Scan for the cell matching the given text and deliver its (x, y) coordinate at center. 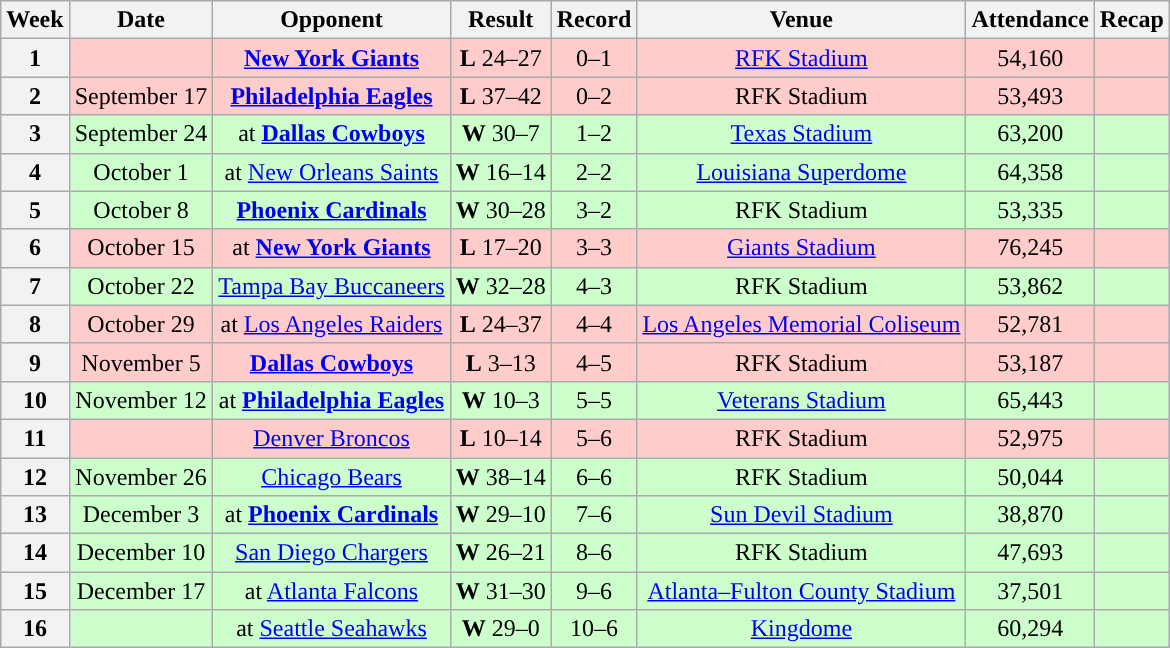
4–3 (594, 286)
Chicago Bears (332, 477)
47,693 (1030, 553)
L 10–14 (500, 438)
53,335 (1030, 210)
Giants Stadium (802, 248)
54,160 (1030, 58)
1 (35, 58)
14 (35, 553)
November 5 (141, 362)
53,862 (1030, 286)
Opponent (332, 20)
W 30–7 (500, 134)
New York Giants (332, 58)
Tampa Bay Buccaneers (332, 286)
52,781 (1030, 324)
Phoenix Cardinals (332, 210)
64,358 (1030, 172)
3–2 (594, 210)
8–6 (594, 553)
52,975 (1030, 438)
W 30–28 (500, 210)
W 31–30 (500, 591)
4–5 (594, 362)
October 1 (141, 172)
6–6 (594, 477)
Date (141, 20)
Atlanta–Fulton County Stadium (802, 591)
L 17–20 (500, 248)
10–6 (594, 629)
at New York Giants (332, 248)
L 37–42 (500, 96)
38,870 (1030, 515)
W 32–28 (500, 286)
December 10 (141, 553)
Attendance (1030, 20)
7–6 (594, 515)
9 (35, 362)
50,044 (1030, 477)
at Phoenix Cardinals (332, 515)
65,443 (1030, 400)
53,493 (1030, 96)
8 (35, 324)
L 24–37 (500, 324)
76,245 (1030, 248)
5 (35, 210)
W 29–10 (500, 515)
W 10–3 (500, 400)
6 (35, 248)
13 (35, 515)
W 26–21 (500, 553)
December 17 (141, 591)
Dallas Cowboys (332, 362)
L 3–13 (500, 362)
2–2 (594, 172)
Philadelphia Eagles (332, 96)
16 (35, 629)
Record (594, 20)
Sun Devil Stadium (802, 515)
37,501 (1030, 591)
Recap (1132, 20)
Denver Broncos (332, 438)
4–4 (594, 324)
September 17 (141, 96)
15 (35, 591)
2 (35, 96)
11 (35, 438)
0–1 (594, 58)
at New Orleans Saints (332, 172)
Venue (802, 20)
Veterans Stadium (802, 400)
at Seattle Seahawks (332, 629)
W 16–14 (500, 172)
4 (35, 172)
October 8 (141, 210)
W 38–14 (500, 477)
5–6 (594, 438)
W 29–0 (500, 629)
L 24–27 (500, 58)
Louisiana Superdome (802, 172)
1–2 (594, 134)
Texas Stadium (802, 134)
53,187 (1030, 362)
November 26 (141, 477)
San Diego Chargers (332, 553)
Week (35, 20)
Los Angeles Memorial Coliseum (802, 324)
at Philadelphia Eagles (332, 400)
October 15 (141, 248)
November 12 (141, 400)
Kingdome (802, 629)
0–2 (594, 96)
12 (35, 477)
October 22 (141, 286)
3–3 (594, 248)
3 (35, 134)
60,294 (1030, 629)
7 (35, 286)
5–5 (594, 400)
September 24 (141, 134)
10 (35, 400)
October 29 (141, 324)
at Los Angeles Raiders (332, 324)
Result (500, 20)
63,200 (1030, 134)
at Atlanta Falcons (332, 591)
at Dallas Cowboys (332, 134)
9–6 (594, 591)
December 3 (141, 515)
